From the cell containing the given text, extract its center point as (X, Y) coordinate. 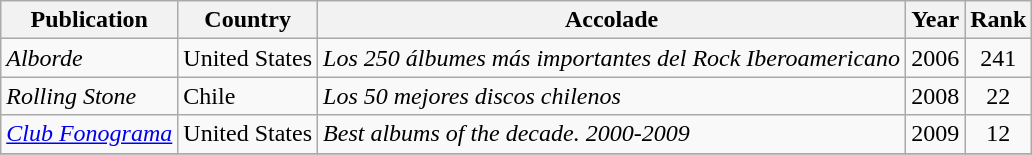
22 (998, 96)
Publication (90, 20)
Year (936, 20)
2008 (936, 96)
Los 50 mejores discos chilenos (612, 96)
Alborde (90, 58)
Club Fonograma (90, 134)
2006 (936, 58)
Chile (248, 96)
Country (248, 20)
Best albums of the decade. 2000-2009 (612, 134)
Accolade (612, 20)
Rolling Stone (90, 96)
241 (998, 58)
2009 (936, 134)
12 (998, 134)
Los 250 álbumes más importantes del Rock Iberoamericano (612, 58)
Rank (998, 20)
